From the cell containing the given text, extract its center point as [X, Y] coordinate. 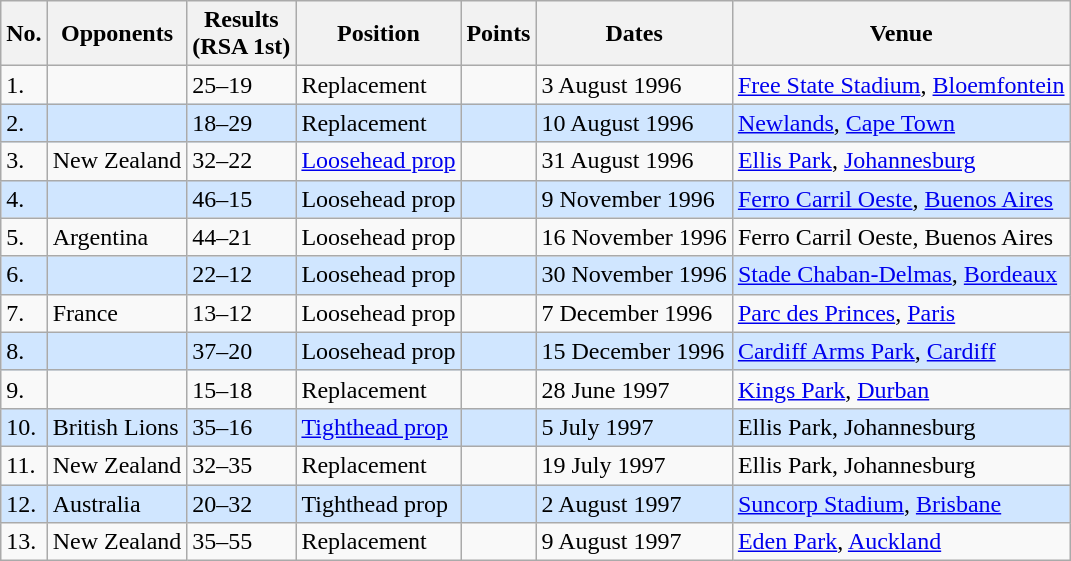
9 November 1996 [634, 199]
Results (RSA 1st) [242, 34]
31 August 1996 [634, 161]
Kings Park, Durban [901, 389]
46–15 [242, 199]
10. [24, 427]
Dates [634, 34]
4. [24, 199]
Newlands, Cape Town [901, 123]
32–35 [242, 465]
30 November 1996 [634, 275]
Suncorp Stadium, Brisbane [901, 503]
25–19 [242, 85]
35–55 [242, 542]
44–21 [242, 237]
19 July 1997 [634, 465]
7 December 1996 [634, 313]
9. [24, 389]
Stade Chaban-Delmas, Bordeaux [901, 275]
British Lions [117, 427]
Eden Park, Auckland [901, 542]
3 August 1996 [634, 85]
Opponents [117, 34]
10 August 1996 [634, 123]
3. [24, 161]
2 August 1997 [634, 503]
6. [24, 275]
Argentina [117, 237]
11. [24, 465]
8. [24, 351]
1. [24, 85]
Points [498, 34]
35–16 [242, 427]
32–22 [242, 161]
France [117, 313]
28 June 1997 [634, 389]
22–12 [242, 275]
Australia [117, 503]
5 July 1997 [634, 427]
13. [24, 542]
37–20 [242, 351]
Parc des Princes, Paris [901, 313]
15–18 [242, 389]
7. [24, 313]
12. [24, 503]
15 December 1996 [634, 351]
5. [24, 237]
Position [378, 34]
20–32 [242, 503]
18–29 [242, 123]
Cardiff Arms Park, Cardiff [901, 351]
Venue [901, 34]
13–12 [242, 313]
No. [24, 34]
Free State Stadium, Bloemfontein [901, 85]
16 November 1996 [634, 237]
9 August 1997 [634, 542]
2. [24, 123]
